Provide the (X, Y) coordinate of the cell's center where the given text is located.  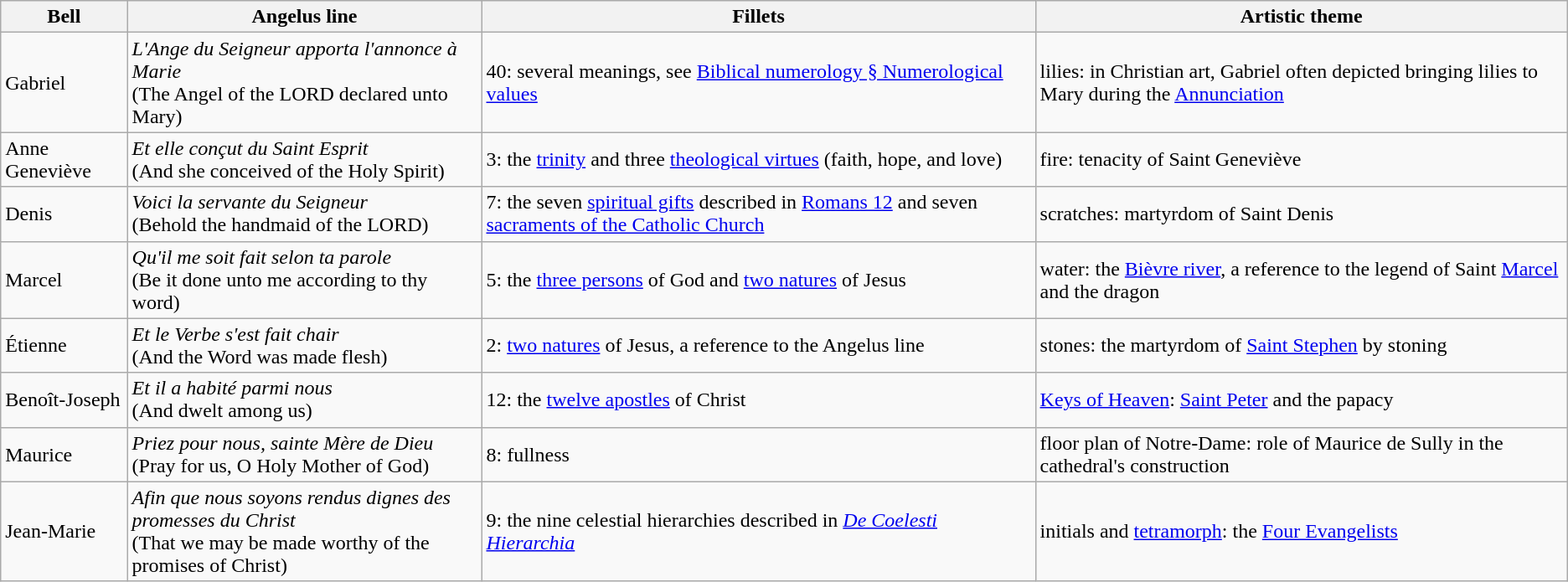
5: the three persons of God and two natures of Jesus (759, 280)
fire: tenacity of Saint Geneviève (1302, 159)
Maurice (64, 454)
Keys of Heaven: Saint Peter and the papacy (1302, 400)
Qu'il me soit fait selon ta parole(Be it done unto me according to thy word) (305, 280)
initials and tetramorph: the Four Evangelists (1302, 531)
water: the Bièvre river, a reference to the legend of Saint Marcel and the dragon (1302, 280)
40: several meanings, see Biblical numerology § Numerological values (759, 82)
Jean-Marie (64, 531)
2: two natures of Jesus, a reference to the Angelus line (759, 345)
Fillets (759, 17)
Angelus line (305, 17)
Gabriel (64, 82)
Bell (64, 17)
Et le Verbe s'est fait chair(And the Word was made flesh) (305, 345)
Denis (64, 214)
9: the nine celestial hierarchies described in De Coelesti Hierarchia (759, 531)
scratches: martyrdom of Saint Denis (1302, 214)
floor plan of Notre-Dame: role of Maurice de Sully in the cathedral's construction (1302, 454)
Et il a habité parmi nous(And dwelt among us) (305, 400)
Benoît-Joseph (64, 400)
Afin que nous soyons rendus dignes des promesses du Christ(That we may be made worthy of the promises of Christ) (305, 531)
8: fullness (759, 454)
Étienne (64, 345)
lilies: in Christian art, Gabriel often depicted bringing lilies to Mary during the Annunciation (1302, 82)
Artistic theme (1302, 17)
Voici la servante du Seigneur(Behold the handmaid of the LORD) (305, 214)
Priez pour nous, sainte Mère de Dieu(Pray for us, O Holy Mother of God) (305, 454)
12: the twelve apostles of Christ (759, 400)
3: the trinity and three theological virtues (faith, hope, and love) (759, 159)
Et elle conçut du Saint Esprit(And she conceived of the Holy Spirit) (305, 159)
stones: the martyrdom of Saint Stephen by stoning (1302, 345)
7: the seven spiritual gifts described in Romans 12 and seven sacraments of the Catholic Church (759, 214)
Anne Geneviève (64, 159)
Marcel (64, 280)
L'Ange du Seigneur apporta l'annonce à Marie(The Angel of the LORD declared unto Mary) (305, 82)
